Return the [x, y] coordinate for the center point of the cell that contains the specified text.  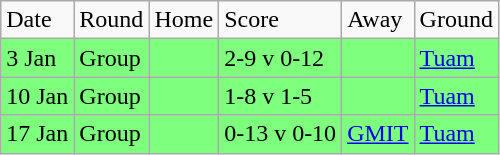
2-9 v 0-12 [280, 58]
Score [280, 20]
Date [38, 20]
Ground [456, 20]
0-13 v 0-10 [280, 134]
1-8 v 1-5 [280, 96]
Away [378, 20]
3 Jan [38, 58]
Home [184, 20]
Round [112, 20]
10 Jan [38, 96]
GMIT [378, 134]
17 Jan [38, 134]
